Capture the cell that displays the provided text and extract its (x, y) central coordinate. 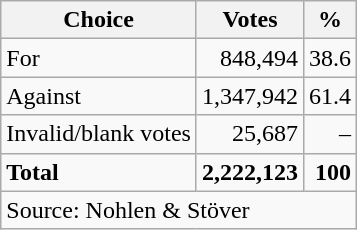
Choice (99, 20)
1,347,942 (250, 96)
Total (99, 172)
Votes (250, 20)
25,687 (250, 134)
– (330, 134)
Source: Nohlen & Stöver (179, 210)
Invalid/blank votes (99, 134)
Against (99, 96)
61.4 (330, 96)
% (330, 20)
2,222,123 (250, 172)
38.6 (330, 58)
100 (330, 172)
For (99, 58)
848,494 (250, 58)
